Return (x, y) of the center of cell containing provided text 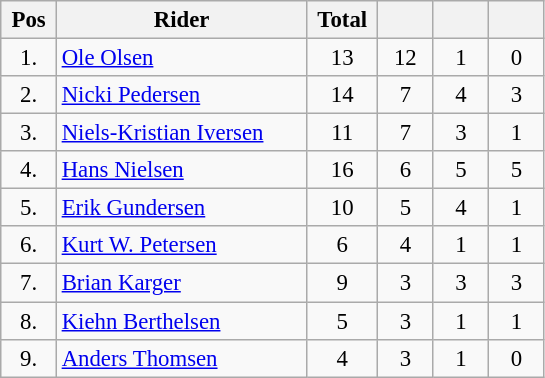
Brian Karger (182, 283)
8. (29, 321)
13 (342, 58)
7. (29, 283)
3. (29, 133)
Erik Gundersen (182, 208)
9. (29, 358)
Pos (29, 20)
9 (342, 283)
1. (29, 58)
2. (29, 95)
Hans Nielsen (182, 170)
Rider (182, 20)
Ole Olsen (182, 58)
Total (342, 20)
5. (29, 208)
16 (342, 170)
Kiehn Berthelsen (182, 321)
14 (342, 95)
Anders Thomsen (182, 358)
4. (29, 170)
Nicki Pedersen (182, 95)
Niels-Kristian Iversen (182, 133)
10 (342, 208)
Kurt W. Petersen (182, 245)
11 (342, 133)
6. (29, 245)
12 (406, 58)
